Output the (X, Y) coordinate of the center of the cell containing the given text.  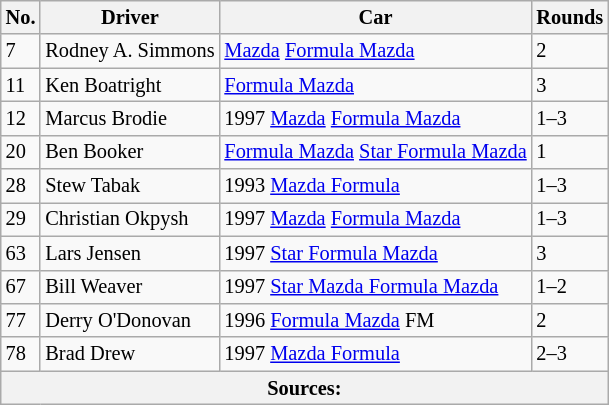
Mazda Formula Mazda (375, 51)
Formula Mazda (375, 85)
Christian Okpysh (130, 219)
1996 Formula Mazda FM (375, 320)
Stew Tabak (130, 186)
Derry O'Donovan (130, 320)
Car (375, 17)
Marcus Brodie (130, 118)
11 (21, 85)
1997 Mazda Formula (375, 354)
1993 Mazda Formula (375, 186)
20 (21, 152)
1 (570, 152)
No. (21, 17)
12 (21, 118)
7 (21, 51)
Bill Weaver (130, 287)
67 (21, 287)
1997 Star Mazda Formula Mazda (375, 287)
28 (21, 186)
Formula Mazda Star Formula Mazda (375, 152)
Brad Drew (130, 354)
Ben Booker (130, 152)
Sources: (304, 388)
Rodney A. Simmons (130, 51)
Lars Jensen (130, 253)
Rounds (570, 17)
Ken Boatright (130, 85)
Driver (130, 17)
63 (21, 253)
1997 Star Formula Mazda (375, 253)
29 (21, 219)
1–2 (570, 287)
2–3 (570, 354)
77 (21, 320)
78 (21, 354)
